Capture the cell that displays the provided text and extract its [X, Y] central coordinate. 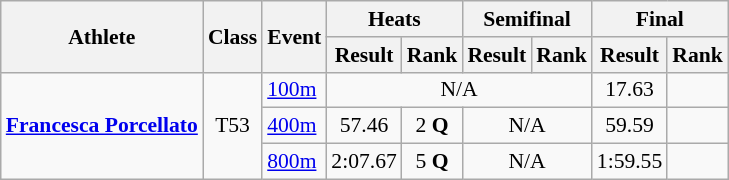
2:07.67 [364, 162]
1:59.55 [630, 162]
Final [660, 19]
2 Q [432, 126]
Semifinal [526, 19]
17.63 [630, 90]
Athlete [102, 36]
Event [294, 36]
100m [294, 90]
Class [232, 36]
400m [294, 126]
800m [294, 162]
Francesca Porcellato [102, 126]
Heats [394, 19]
57.46 [364, 126]
59.59 [630, 126]
5 Q [432, 162]
T53 [232, 126]
